Output the [X, Y] coordinate of the center of the cell containing the given text.  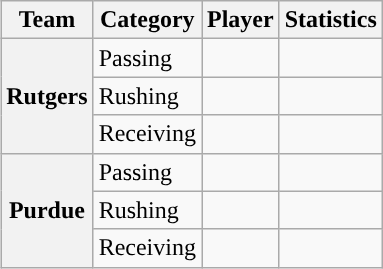
Rutgers [47, 96]
Purdue [47, 210]
Category [147, 20]
Statistics [330, 20]
Team [47, 20]
Player [241, 20]
